Return the [x, y] coordinate for the center point of the cell that contains the specified text.  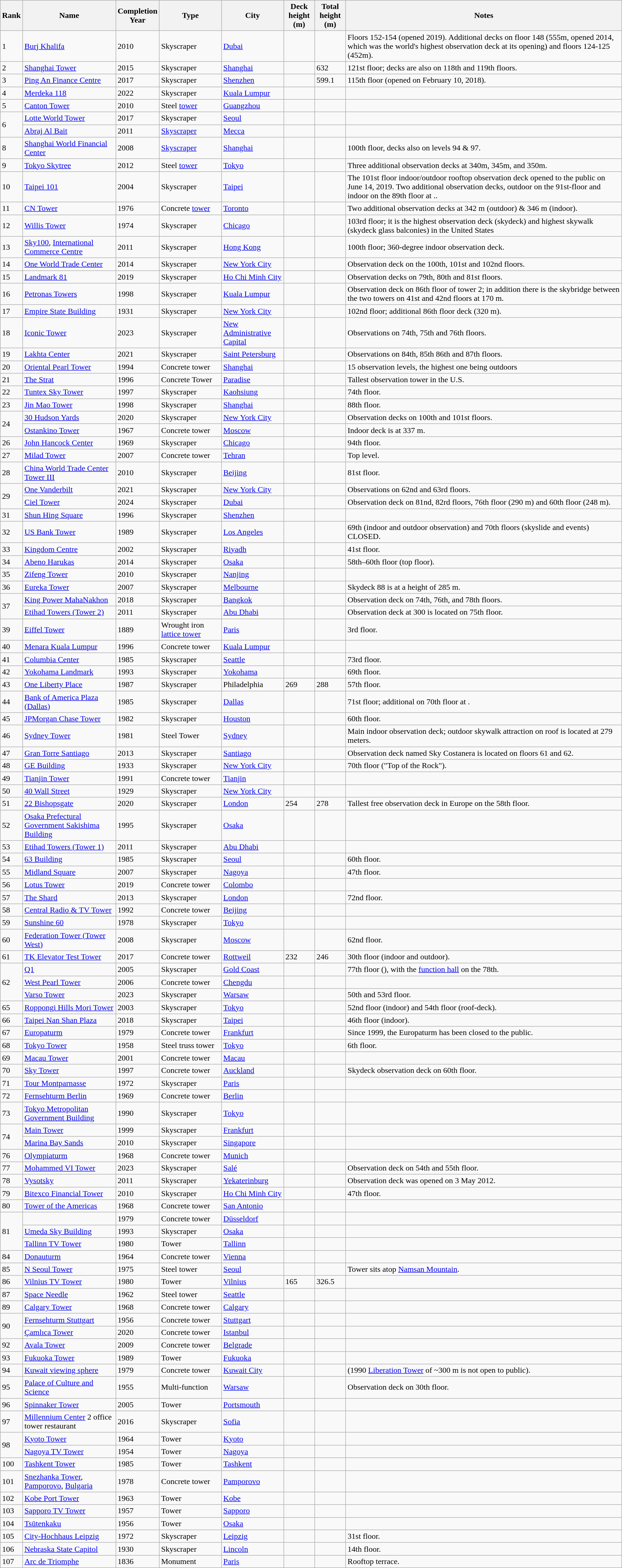
Shanghai World Financial Center [69, 148]
100th floor; 360-degree indoor observation deck. [484, 247]
Tallinn [253, 1244]
Monument [190, 1561]
Notes [484, 16]
Donauturm [69, 1257]
15 observation levels, the highest one being outdoors [484, 367]
CN Tower [69, 208]
1976 [138, 208]
102nd floor; additional 86th floor deck (320 m). [484, 311]
5 [11, 106]
Midland Square [69, 872]
Total height (m) [330, 16]
Belgrade [253, 1345]
1957 [138, 1511]
1987 [138, 684]
Riyadh [253, 549]
Ping An Finance Centre [69, 80]
48 [11, 766]
Observation deck named Sky Costanera is located on floors 61 and 62. [484, 753]
2 [11, 68]
101 [11, 1481]
Vilnius [253, 1282]
326.5 [330, 1282]
62nd floor. [484, 940]
Leipzig [253, 1536]
Mecca [253, 131]
4 [11, 93]
TK Elevator Test Tower [69, 957]
22 Bishopsgate [69, 804]
Oriental Pearl Tower [69, 367]
Main indoor observation deck; outdoor skywalk attraction on roof is located at 279 meters. [484, 736]
61 [11, 957]
Eiffel Tower [69, 630]
31 [11, 515]
632 [330, 68]
14 [11, 264]
24 [11, 424]
76 [11, 1155]
City-Hochhaus Leipzig [69, 1536]
Istanbul [253, 1332]
94th floor. [484, 443]
96 [11, 1405]
Q1 [69, 970]
Zifeng Tower [69, 574]
Kobe Port Tower [69, 1498]
Etihad Towers (Tower 1) [69, 847]
56 [11, 885]
Toronto [253, 208]
50 [11, 791]
85 [11, 1269]
81 [11, 1231]
102 [11, 1498]
80 [11, 1206]
Main Tower [69, 1130]
Santiago [253, 753]
Observation deck on 81nd, 82rd floors, 76th floor (290 m) and 60th floor (248 m). [484, 502]
Skydeck 88 is at a height of 285 m. [484, 587]
43 [11, 684]
2015 [138, 68]
Europaturm [69, 1033]
Lotte World Tower [69, 118]
Arc de Triomphe [69, 1561]
54 [11, 859]
53 [11, 847]
Observations on 62nd and 63rd floors. [484, 490]
Three additional observation decks at 340m, 345m, and 350m. [484, 165]
1995 [138, 825]
1933 [138, 766]
Iconic Tower [69, 333]
Gran Torre Santiago [69, 753]
1930 [138, 1549]
93 [11, 1358]
China World Trade Center Tower III [69, 472]
12 [11, 225]
37 [11, 606]
One Liberty Place [69, 684]
Rank [11, 16]
105 [11, 1536]
Concrete Tower [190, 380]
278 [330, 804]
Osaka Prefectural Government Sakishima Building [69, 825]
US Bank Tower [69, 532]
2003 [138, 1007]
35 [11, 574]
44 [11, 701]
Tallest observation tower in the U.S. [484, 380]
Kuwait viewing sphere [69, 1370]
2024 [138, 502]
32 [11, 532]
14th floor. [484, 1549]
Roppongi Hills Mori Tower [69, 1007]
100 [11, 1464]
60 [11, 940]
46 [11, 736]
Etihad Towers (Tower 2) [69, 612]
Avala Tower [69, 1345]
106 [11, 1549]
Abraj Al Bait [69, 131]
Observation decks on 79th, 80th and 81st floors. [484, 277]
Taipei 101 [69, 187]
Eureka Tower [69, 587]
77th floor (), with the function hall on the 78th. [484, 970]
2012 [138, 165]
74th floor. [484, 392]
1958 [138, 1045]
Lakhta Center [69, 354]
Bangkok [253, 600]
Sky100, International Commerce Centre [69, 247]
Kingdom Centre [69, 549]
JPMorgan Chase Tower [69, 719]
Philadelphia [253, 684]
79 [11, 1193]
51 [11, 804]
Varso Tower [69, 995]
Gold Coast [253, 970]
6th floor. [484, 1045]
88th floor. [484, 405]
Chengdu [253, 982]
Millennium Center 2 office tower restaurant [69, 1422]
71 [11, 1083]
Tashkent Tower [69, 1464]
Salé [253, 1168]
Kaohsiung [253, 392]
Guangzhou [253, 106]
78 [11, 1181]
8 [11, 148]
15 [11, 277]
11 [11, 208]
Deck height (m) [299, 16]
Skydeck observation deck on 60th floor. [484, 1071]
62 [11, 982]
Portsmouth [253, 1405]
70 [11, 1071]
Saint Petersburg [253, 354]
Bitexco Financial Tower [69, 1193]
Indoor deck is at 337 m. [484, 430]
52 [11, 825]
Tokyo Metropolitan Government Building [69, 1113]
28 [11, 472]
69th floor. [484, 672]
Type [190, 16]
Bank of America Plaza (Dallas) [69, 701]
Tianjin [253, 778]
9 [11, 165]
72 [11, 1096]
13 [11, 247]
Observation deck on 86th floor of tower 2; in addition there is the skybridge between the two towers on 41st and 42nd floors at 170 m. [484, 294]
6 [11, 125]
58 [11, 910]
Observation decks on 100th and 101st floors. [484, 417]
98 [11, 1445]
Mohammed VI Tower [69, 1168]
29 [11, 496]
69th (indoor and outdoor observation) and 70th floors (skyslide and events) CLOSED. [484, 532]
Since 1999, the Europaturm has been closed to the public. [484, 1033]
Spinnaker Tower [69, 1405]
232 [299, 957]
10 [11, 187]
Kyoto Tower [69, 1439]
One World Trade Center [69, 264]
16 [11, 294]
Tower sits atop Namsan Mountain. [484, 1269]
1955 [138, 1387]
Stuttgart [253, 1320]
50th and 53rd floor. [484, 995]
Macau Tower [69, 1058]
599.1 [330, 80]
26 [11, 443]
Observation deck on 74th, 76th, and 78th floors. [484, 600]
3 [11, 80]
70th floor ("Top of the Rock"). [484, 766]
(1990 Liberation Tower of ~300 m is not open to public). [484, 1370]
36 [11, 587]
72nd floor. [484, 897]
Sydney [253, 736]
Sky Tower [69, 1071]
Munich [253, 1155]
Tashkent [253, 1464]
Pamporovo [253, 1481]
Fernsehturm Berlin [69, 1096]
Observation deck at 300 is located on 75th floor. [484, 612]
1990 [138, 1113]
Multi-function [190, 1387]
Tokyo Skytree [69, 165]
87 [11, 1294]
Berlin [253, 1096]
33 [11, 549]
1981 [138, 736]
40 [11, 647]
Tower of the Americas [69, 1206]
2009 [138, 1345]
Los Angeles [253, 532]
Steel truss tower [190, 1045]
Tour Montparnasse [69, 1083]
34 [11, 562]
Jin Mao Tower [69, 405]
1994 [138, 367]
Columbia Center [69, 659]
Taipei Nan Shan Plaza [69, 1020]
57 [11, 897]
121st floor; decks are also on 118th and 119th floors. [484, 68]
103 [11, 1511]
Nanjing [253, 574]
Space Needle [69, 1294]
58th–60th floor (top floor). [484, 562]
86 [11, 1282]
2006 [138, 982]
The Strat [69, 380]
San Antonio [253, 1206]
90 [11, 1326]
Tallinn TV Tower [69, 1244]
103rd floor; it is the highest observation deck (skydeck) and highest skywalk (skydeck glass balconies) in the United States [484, 225]
Observations on 84th, 85th 86th and 87th floors. [484, 354]
Yokohama Landmark [69, 672]
17 [11, 311]
107 [11, 1561]
84 [11, 1257]
47 [11, 753]
Tuntex Sky Tower [69, 392]
23 [11, 405]
Empire State Building [69, 311]
254 [299, 804]
Lotus Tower [69, 885]
Yokohama [253, 672]
41 [11, 659]
Auckland [253, 1071]
92 [11, 1345]
Vysotsky [69, 1181]
59 [11, 922]
City [253, 16]
1962 [138, 1294]
Tokyo Tower [69, 1045]
Sapporo TV Tower [69, 1511]
63 Building [69, 859]
31st floor. [484, 1536]
1929 [138, 791]
Umeda Sky Building [69, 1231]
John Hancock Center [69, 443]
Fukuoka Tower [69, 1358]
Kuwait City [253, 1370]
21 [11, 380]
The Shard [69, 897]
73rd floor. [484, 659]
Tianjin Tower [69, 778]
40 Wall Street [69, 791]
74 [11, 1136]
3rd floor. [484, 630]
49 [11, 778]
Calgary [253, 1307]
1 [11, 46]
Nagoya TV Tower [69, 1451]
2002 [138, 549]
Sofia [253, 1422]
Ostankino Tower [69, 430]
Nebraska State Capitol [69, 1549]
Observation deck on the 100th, 101st and 102nd floors. [484, 264]
68 [11, 1045]
Ciel Tower [69, 502]
Observation deck was opened on 3 May 2012. [484, 1181]
55 [11, 872]
King Power MahaNakhon [69, 600]
Vilnius TV Tower [69, 1282]
Steel Tower [190, 736]
39 [11, 630]
Canton Tower [69, 106]
69 [11, 1058]
Kobe [253, 1498]
Hong Kong [253, 247]
Abeno Harukas [69, 562]
288 [330, 684]
Palace of Culture and Science [69, 1387]
Completion Year [138, 16]
65 [11, 1007]
Calgary Tower [69, 1307]
45 [11, 719]
Burj Khalifa [69, 46]
Shun Hing Square [69, 515]
Federation Tower (Tower West) [69, 940]
1931 [138, 311]
19 [11, 354]
Rooftop terrace. [484, 1561]
2016 [138, 1422]
Melbourne [253, 587]
Düsseldorf [253, 1219]
Colombo [253, 885]
Observations on 74th, 75th and 76th floors. [484, 333]
Willis Tower [69, 225]
Paradise [253, 380]
115th floor (opened on February 10, 2018). [484, 80]
1991 [138, 778]
Top level. [484, 455]
Kyoto [253, 1439]
Menara Kuala Lumpur [69, 647]
Shanghai Tower [69, 68]
Wrought iron lattice tower [190, 630]
30th floor (indoor and outdoor). [484, 957]
18 [11, 333]
Houston [253, 719]
Landmark 81 [69, 277]
1963 [138, 1498]
Milad Tower [69, 455]
27 [11, 455]
Çamlıca Tower [69, 1332]
52nd floor (indoor) and 54th floor (roof-deck). [484, 1007]
95 [11, 1387]
Observation deck on 30th floor. [484, 1387]
GE Building [69, 766]
22 [11, 392]
Rottweil [253, 957]
West Pearl Tower [69, 982]
57th floor. [484, 684]
73 [11, 1113]
Lincoln [253, 1549]
Merdeka 118 [69, 93]
Sapporo [253, 1511]
Observation deck on 54th and 55th floor. [484, 1168]
Singapore [253, 1143]
Macau [253, 1058]
Tehran [253, 455]
Fernsehturm Stuttgart [69, 1320]
Sydney Tower [69, 736]
1982 [138, 719]
1967 [138, 430]
Central Radio & TV Tower [69, 910]
42 [11, 672]
Marina Bay Sands [69, 1143]
1992 [138, 910]
246 [330, 957]
41st floor. [484, 549]
Yekaterinburg [253, 1181]
N Seoul Tower [69, 1269]
Name [69, 16]
Fukuoka [253, 1358]
1975 [138, 1269]
2022 [138, 93]
Tsūtenkaku [69, 1524]
20 [11, 367]
89 [11, 1307]
94 [11, 1370]
Petronas Towers [69, 294]
66 [11, 1020]
Sunshine 60 [69, 922]
1974 [138, 225]
New Administrative Capital [253, 333]
46th floor (indoor). [484, 1020]
1954 [138, 1451]
Olympiaturm [69, 1155]
2001 [138, 1058]
Two additional observation decks at 342 m (outdoor) & 346 m (indoor). [484, 208]
100th floor, decks also on levels 94 & 97. [484, 148]
1999 [138, 1130]
Dallas [253, 701]
One Vanderbilt [69, 490]
81st floor. [484, 472]
104 [11, 1524]
Vienna [253, 1257]
269 [299, 684]
2004 [138, 187]
71st floor; additional on 70th floor at . [484, 701]
165 [299, 1282]
1889 [138, 630]
Snezhanka Tower, Pamporovo, Bulgaria [69, 1481]
77 [11, 1168]
67 [11, 1033]
1836 [138, 1561]
30 Hudson Yards [69, 417]
Tallest free observation deck in Europe on the 58th floor. [484, 804]
97 [11, 1422]
